Search for the cell housing the specified text and yield its (x, y) center coordinate. 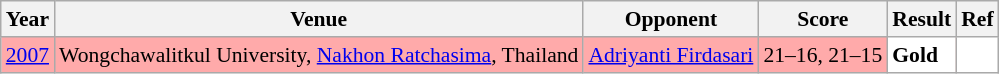
Gold (922, 55)
Year (28, 19)
Score (822, 19)
Result (922, 19)
21–16, 21–15 (822, 55)
Venue (318, 19)
2007 (28, 55)
Ref (977, 19)
Wongchawalitkul University, Nakhon Ratchasima, Thailand (318, 55)
Opponent (670, 19)
Adriyanti Firdasari (670, 55)
